Return the [x, y] coordinate for the center point of the cell that contains the specified text.  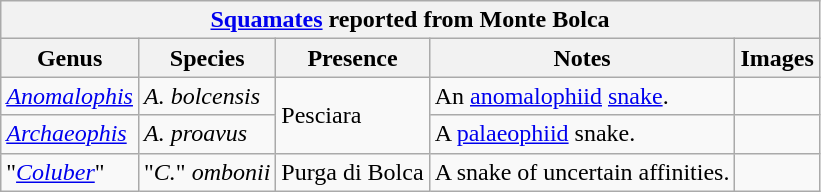
Anomalophis [70, 96]
Pesciara [352, 115]
Purga di Bolca [352, 172]
Notes [582, 58]
Images [777, 58]
A. bolcensis [206, 96]
A snake of uncertain affinities. [582, 172]
Archaeophis [70, 134]
"Coluber" [70, 172]
Presence [352, 58]
Squamates reported from Monte Bolca [410, 20]
A. proavus [206, 134]
"C." ombonii [206, 172]
Genus [70, 58]
An anomalophiid snake. [582, 96]
A palaeophiid snake. [582, 134]
Species [206, 58]
